Locate the cell with the specified text and output its (x, y) center coordinate. 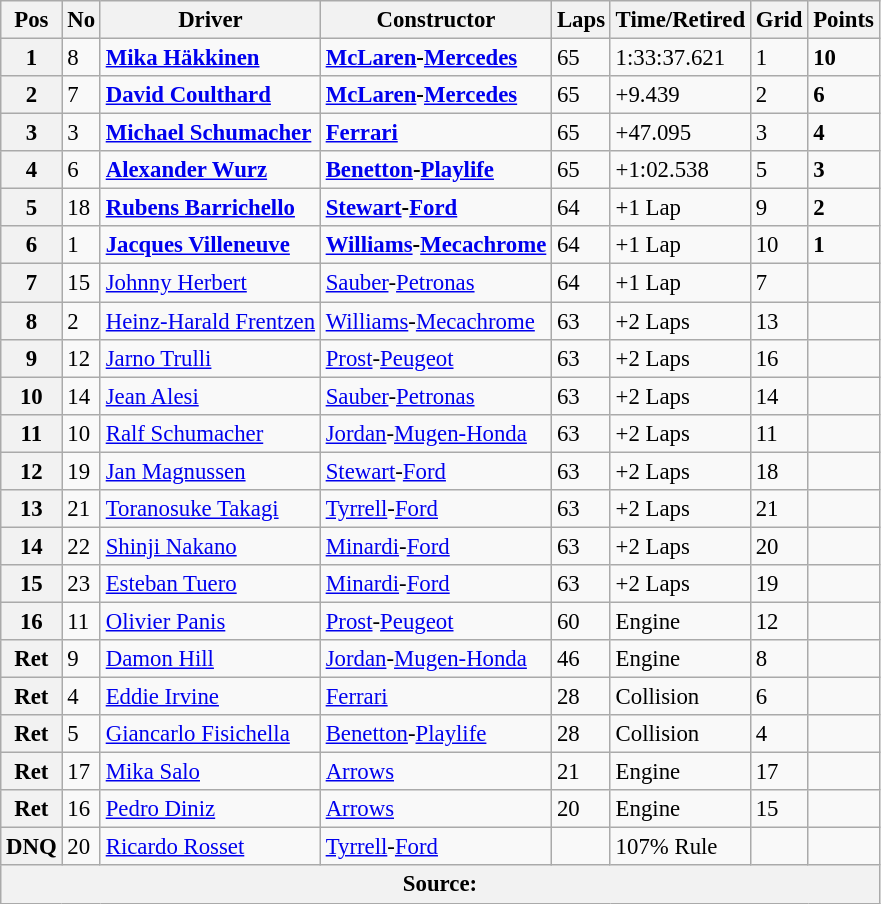
Jean Alesi (210, 396)
Ricardo Rosset (210, 847)
Esteban Tuero (210, 584)
Mika Salo (210, 772)
Jarno Trulli (210, 358)
Olivier Panis (210, 621)
+47.095 (680, 133)
Ralf Schumacher (210, 433)
Grid (778, 20)
1:33:37.621 (680, 58)
Driver (210, 20)
46 (582, 659)
+9.439 (680, 95)
23 (81, 584)
Source: (440, 885)
+1:02.538 (680, 170)
Points (844, 20)
Pos (32, 20)
Giancarlo Fisichella (210, 734)
Jan Magnussen (210, 471)
Rubens Barrichello (210, 208)
Constructor (436, 20)
22 (81, 546)
Jacques Villeneuve (210, 245)
Alexander Wurz (210, 170)
No (81, 20)
DNQ (32, 847)
Michael Schumacher (210, 133)
Pedro Diniz (210, 809)
60 (582, 621)
Heinz-Harald Frentzen (210, 321)
Laps (582, 20)
Damon Hill (210, 659)
Eddie Irvine (210, 697)
David Coulthard (210, 95)
Time/Retired (680, 20)
Mika Häkkinen (210, 58)
Shinji Nakano (210, 546)
Johnny Herbert (210, 283)
107% Rule (680, 847)
Toranosuke Takagi (210, 509)
